For the text-containing cell, return its midpoint in [X, Y] coordinate format. 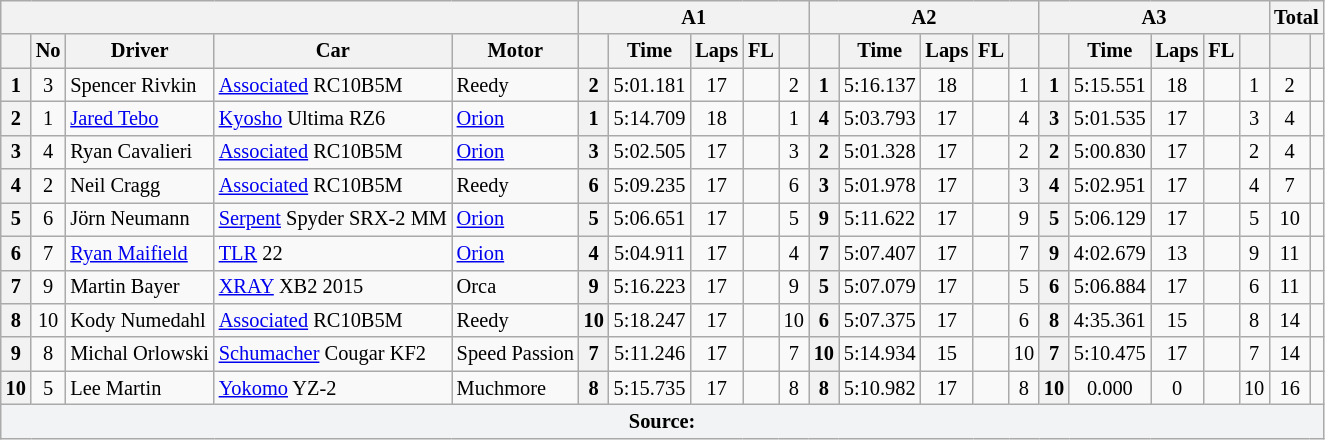
0 [1178, 388]
5:06.884 [1110, 287]
Ryan Cavalieri [139, 152]
A1 [694, 17]
5:04.911 [650, 253]
5:09.235 [650, 186]
Neil Cragg [139, 186]
5:10.982 [880, 388]
No [48, 51]
5:15.551 [1110, 85]
Kyosho Ultima RZ6 [333, 118]
Lee Martin [139, 388]
4:35.361 [1110, 320]
Ryan Maifield [139, 253]
5:07.375 [880, 320]
Car [333, 51]
5:16.137 [880, 85]
A3 [1154, 17]
Kody Numedahl [139, 320]
Jörn Neumann [139, 219]
Speed Passion [516, 354]
5:01.328 [880, 152]
13 [1178, 253]
Yokomo YZ-2 [333, 388]
Motor [516, 51]
5:00.830 [1110, 152]
0.000 [1110, 388]
5:01.535 [1110, 118]
5:07.407 [880, 253]
Schumacher Cougar KF2 [333, 354]
4:02.679 [1110, 253]
5:06.651 [650, 219]
Driver [139, 51]
5:11.246 [650, 354]
5:02.505 [650, 152]
Source: [662, 421]
Michal Orlowski [139, 354]
5:16.223 [650, 287]
Muchmore [516, 388]
Martin Bayer [139, 287]
16 [1290, 388]
5:07.079 [880, 287]
5:10.475 [1110, 354]
5:14.709 [650, 118]
Serpent Spyder SRX-2 MM [333, 219]
5:14.934 [880, 354]
5:06.129 [1110, 219]
5:03.793 [880, 118]
A2 [924, 17]
TLR 22 [333, 253]
Orca [516, 287]
5:18.247 [650, 320]
5:15.735 [650, 388]
5:02.951 [1110, 186]
Total [1296, 17]
Spencer Rivkin [139, 85]
5:01.181 [650, 85]
5:01.978 [880, 186]
Jared Tebo [139, 118]
XRAY XB2 2015 [333, 287]
5:11.622 [880, 219]
